Determine the (x, y) coordinate at the center of the cell enclosing the given text.  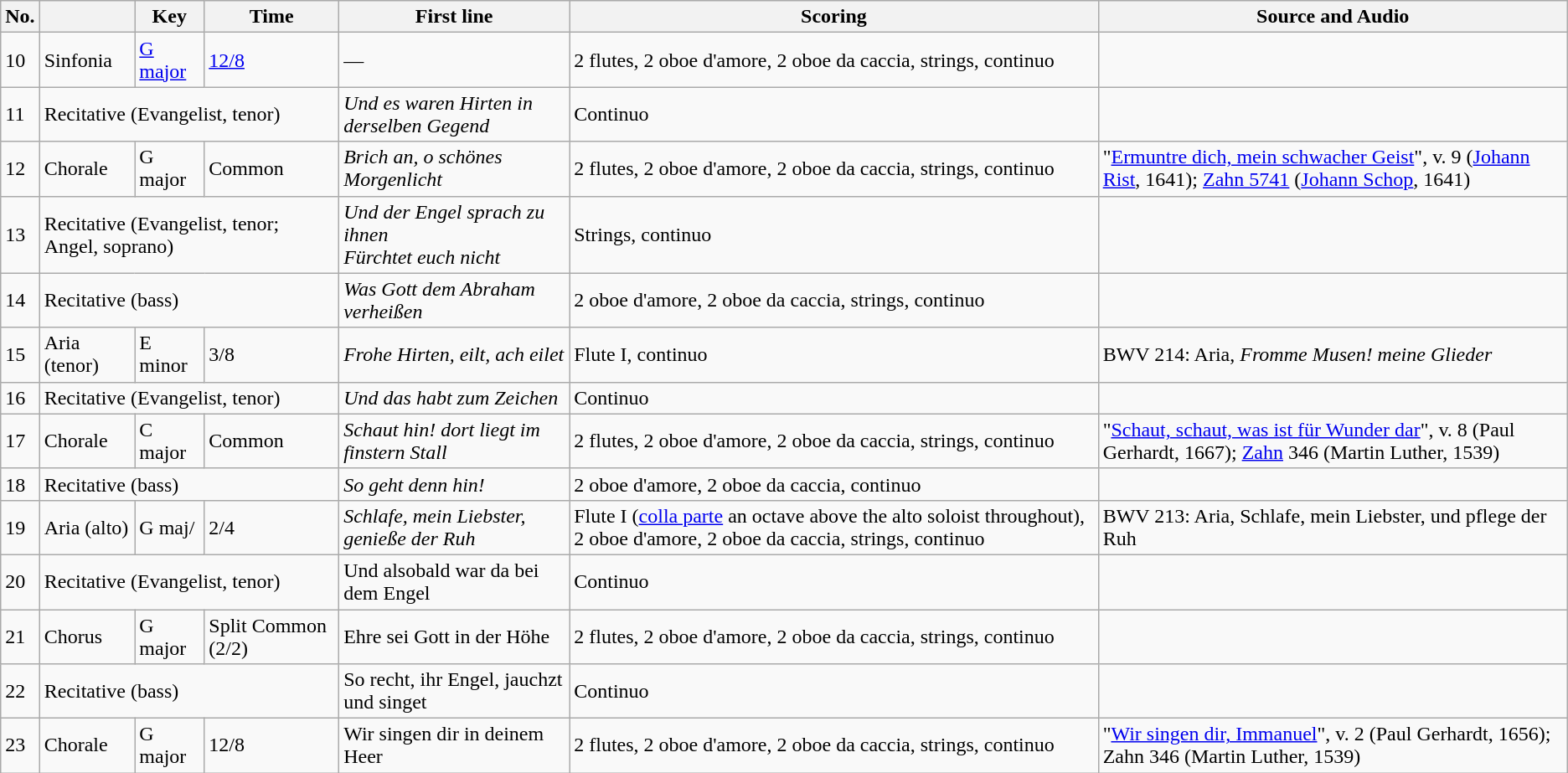
12 (20, 169)
Flute I (colla parte an octave above the alto soloist throughout), 2 oboe d'amore, 2 oboe da caccia, strings, continuo (834, 528)
BWV 214: Aria, Fromme Musen! meine Glieder (1333, 355)
Time (271, 17)
Split Common (2/2) (271, 636)
13 (20, 234)
Sinfonia (87, 60)
G maj/ (169, 528)
18 (20, 484)
17 (20, 441)
16 (20, 398)
Aria (alto) (87, 528)
Schlafe, mein Liebster, genieße der Ruh (454, 528)
Schaut hin! dort liegt im finstern Stall (454, 441)
15 (20, 355)
Source and Audio (1333, 17)
Brich an, o schönes Morgenlicht (454, 169)
23 (20, 745)
Und alsobald war da bei dem Engel (454, 581)
Recitative (Evangelist, tenor; Angel, soprano) (189, 234)
Key (169, 17)
Ehre sei Gott in der Höhe (454, 636)
Und der Engel sprach zu ihnenFürchtet euch nicht (454, 234)
So geht denn hin! (454, 484)
2/4 (271, 528)
First line (454, 17)
Strings, continuo (834, 234)
BWV 213: Aria, Schlafe, mein Liebster, und pflege der Ruh (1333, 528)
Chorus (87, 636)
Wir singen dir in deinem Heer (454, 745)
Frohe Hirten, eilt, ach eilet (454, 355)
19 (20, 528)
3/8 (271, 355)
Und das habt zum Zeichen (454, 398)
E minor (169, 355)
10 (20, 60)
11 (20, 114)
2 oboe d'amore, 2 oboe da caccia, strings, continuo (834, 300)
Und es waren Hirten in derselben Gegend (454, 114)
So recht, ihr Engel, jauchzt und singet (454, 692)
No. (20, 17)
20 (20, 581)
"Schaut, schaut, was ist für Wunder dar", v. 8 (Paul Gerhardt, 1667); Zahn 346 (Martin Luther, 1539) (1333, 441)
"Ermuntre dich, mein schwacher Geist", v. 9 (Johann Rist, 1641); Zahn 5741 (Johann Schop, 1641) (1333, 169)
Scoring (834, 17)
C major (169, 441)
Was Gott dem Abraham verheißen (454, 300)
— (454, 60)
14 (20, 300)
21 (20, 636)
2 oboe d'amore, 2 oboe da caccia, continuo (834, 484)
"Wir singen dir, Immanuel", v. 2 (Paul Gerhardt, 1656); Zahn 346 (Martin Luther, 1539) (1333, 745)
Aria (tenor) (87, 355)
22 (20, 692)
Flute I, continuo (834, 355)
